Return [x, y] of the center of cell containing provided text 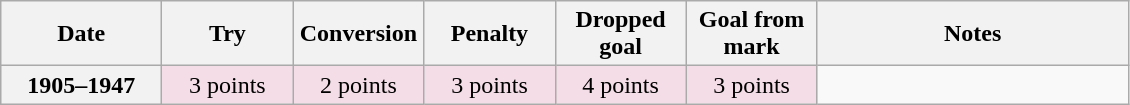
Goal from mark [752, 34]
Conversion [358, 34]
Try [228, 34]
Penalty [490, 34]
Date [82, 34]
Dropped goal [620, 34]
Notes [972, 34]
1905–1947 [82, 85]
2 points [358, 85]
4 points [620, 85]
